Locate the cell with the specified text and output its (x, y) center coordinate. 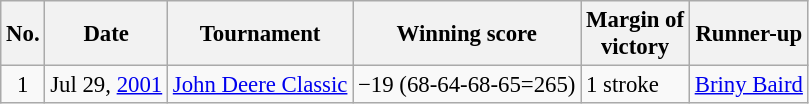
Winning score (467, 34)
−19 (68-64-68-65=265) (467, 85)
Margin ofvictory (636, 34)
Date (106, 34)
1 stroke (636, 85)
Runner-up (748, 34)
1 (23, 85)
No. (23, 34)
John Deere Classic (260, 85)
Jul 29, 2001 (106, 85)
Briny Baird (748, 85)
Tournament (260, 34)
